For the text-containing cell, return its midpoint in [X, Y] coordinate format. 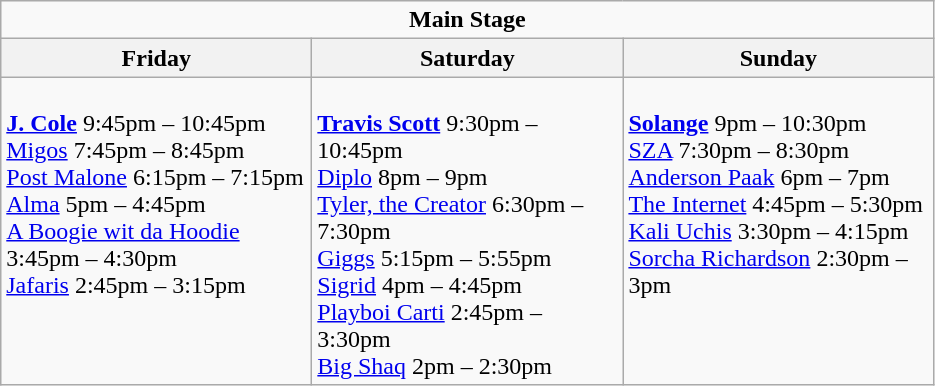
Friday [156, 58]
Main Stage [468, 20]
Saturday [468, 58]
Sunday [778, 58]
